Return the (x, y) coordinate for the center point of the cell that contains the specified text.  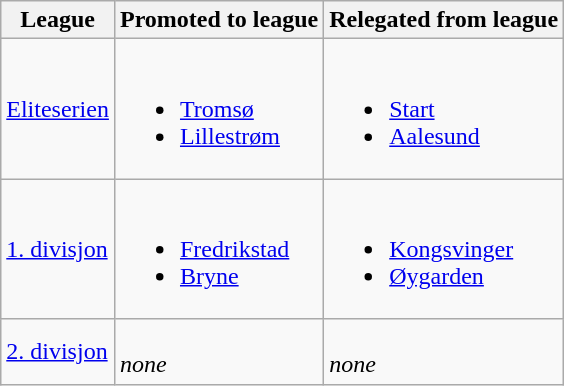
1. divisjon (58, 249)
StartAalesund (444, 109)
Relegated from league (444, 20)
Promoted to league (218, 20)
2. divisjon (58, 352)
Eliteserien (58, 109)
KongsvingerØygarden (444, 249)
TromsøLillestrøm (218, 109)
League (58, 20)
FredrikstadBryne (218, 249)
